Capture the cell that displays the provided text and extract its (X, Y) central coordinate. 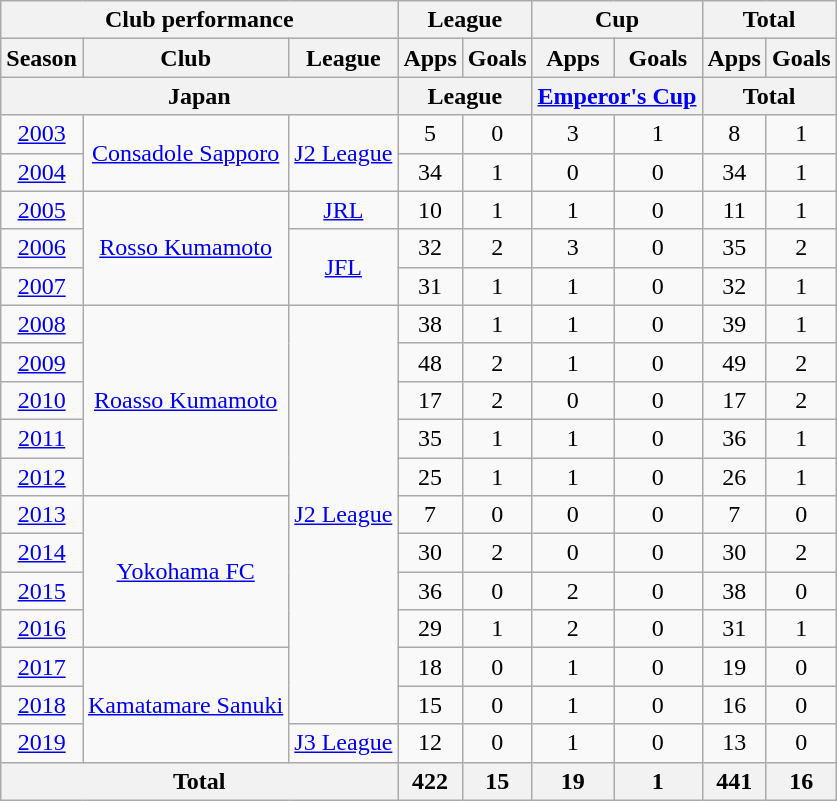
2012 (42, 477)
J3 League (344, 743)
11 (734, 210)
Japan (200, 96)
29 (430, 629)
49 (734, 362)
Consadole Sapporo (185, 153)
2011 (42, 438)
12 (430, 743)
JFL (344, 267)
5 (430, 134)
2014 (42, 553)
Emperor's Cup (617, 96)
Yokohama FC (185, 572)
JRL (344, 210)
2017 (42, 667)
2019 (42, 743)
8 (734, 134)
2015 (42, 591)
2009 (42, 362)
25 (430, 477)
441 (734, 781)
2005 (42, 210)
2007 (42, 286)
2006 (42, 248)
2008 (42, 324)
48 (430, 362)
13 (734, 743)
422 (430, 781)
Season (42, 58)
2018 (42, 705)
26 (734, 477)
2016 (42, 629)
2004 (42, 172)
39 (734, 324)
2003 (42, 134)
2013 (42, 515)
Roasso Kumamoto (185, 400)
18 (430, 667)
Cup (617, 20)
Club performance (200, 20)
Club (185, 58)
Rosso Kumamoto (185, 248)
Kamatamare Sanuki (185, 705)
2010 (42, 400)
10 (430, 210)
